Search for the cell housing the specified text and yield its [X, Y] center coordinate. 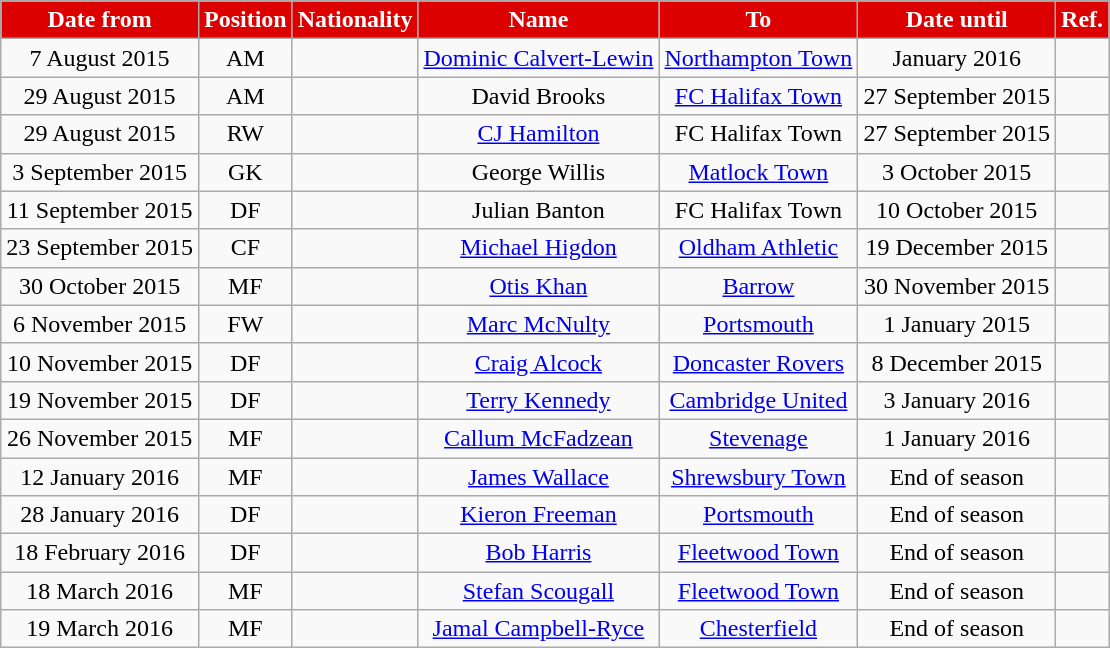
Stefan Scougall [538, 591]
Shrewsbury Town [758, 477]
Kieron Freeman [538, 515]
Julian Banton [538, 210]
23 September 2015 [100, 248]
Doncaster Rovers [758, 362]
Nationality [355, 20]
11 September 2015 [100, 210]
30 October 2015 [100, 286]
18 February 2016 [100, 553]
1 January 2016 [957, 438]
1 January 2015 [957, 324]
30 November 2015 [957, 286]
10 October 2015 [957, 210]
8 December 2015 [957, 362]
Position [245, 20]
Stevenage [758, 438]
George Willis [538, 172]
Date until [957, 20]
28 January 2016 [100, 515]
Marc McNulty [538, 324]
19 March 2016 [100, 629]
19 November 2015 [100, 400]
CF [245, 248]
January 2016 [957, 58]
Cambridge United [758, 400]
David Brooks [538, 96]
6 November 2015 [100, 324]
Name [538, 20]
12 January 2016 [100, 477]
Matlock Town [758, 172]
RW [245, 134]
Ref. [1082, 20]
3 October 2015 [957, 172]
To [758, 20]
Terry Kennedy [538, 400]
7 August 2015 [100, 58]
10 November 2015 [100, 362]
Northampton Town [758, 58]
19 December 2015 [957, 248]
CJ Hamilton [538, 134]
GK [245, 172]
3 September 2015 [100, 172]
Callum McFadzean [538, 438]
26 November 2015 [100, 438]
Oldham Athletic [758, 248]
FW [245, 324]
Barrow [758, 286]
Michael Higdon [538, 248]
Jamal Campbell-Ryce [538, 629]
Craig Alcock [538, 362]
3 January 2016 [957, 400]
Date from [100, 20]
Chesterfield [758, 629]
Bob Harris [538, 553]
Dominic Calvert-Lewin [538, 58]
James Wallace [538, 477]
Otis Khan [538, 286]
18 March 2016 [100, 591]
